Scan for the cell matching the given text and deliver its [x, y] coordinate at center. 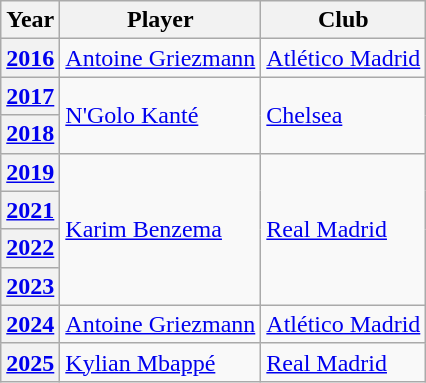
Karim Benzema [160, 229]
Player [160, 20]
2024 [30, 324]
Chelsea [344, 115]
Kylian Mbappé [160, 362]
2017 [30, 96]
2025 [30, 362]
Year [30, 20]
2018 [30, 134]
2019 [30, 172]
2022 [30, 248]
2021 [30, 210]
N'Golo Kanté [160, 115]
2016 [30, 58]
Club [344, 20]
2023 [30, 286]
